Capture the cell that displays the provided text and extract its [X, Y] central coordinate. 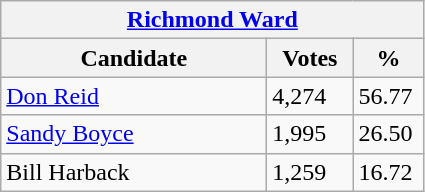
1,259 [310, 172]
Candidate [134, 58]
1,995 [310, 134]
Sandy Boyce [134, 134]
Votes [310, 58]
Bill Harback [134, 172]
16.72 [388, 172]
26.50 [388, 134]
4,274 [310, 96]
Don Reid [134, 96]
Richmond Ward [212, 20]
% [388, 58]
56.77 [388, 96]
